Pinpoint the cell where the given text exists, returning its [X, Y] midpoint coordinate. 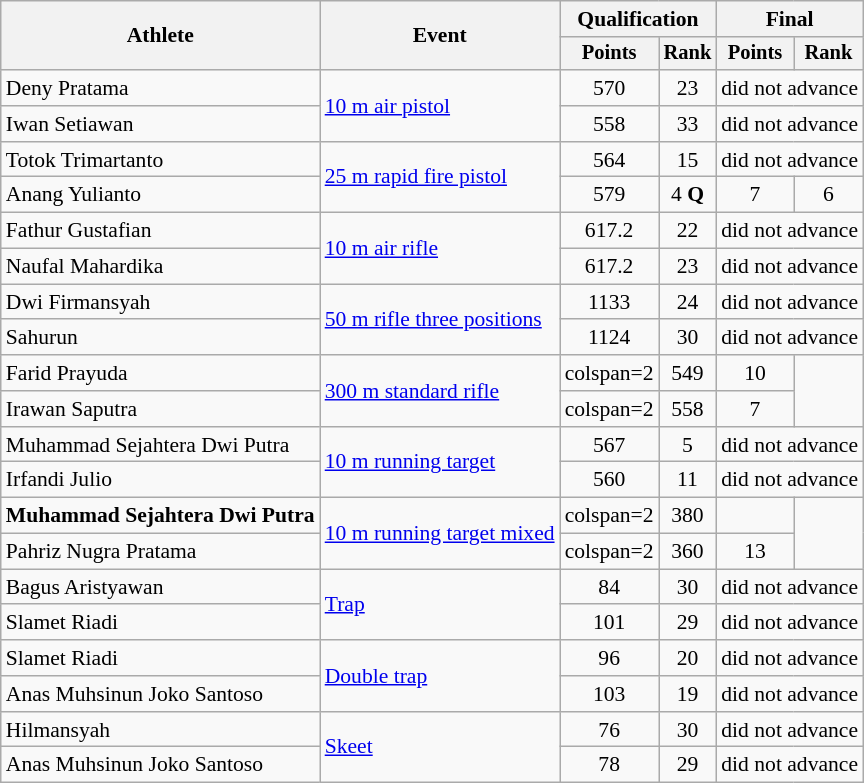
Deny Pratama [160, 88]
25 m rapid fire pistol [440, 178]
10 m running target mixed [440, 534]
103 [610, 694]
1133 [610, 302]
Fathur Gustafian [160, 231]
Irawan Saputra [160, 409]
Farid Prayuda [160, 373]
Qualification [638, 19]
78 [610, 765]
Iwan Setiawan [160, 124]
564 [610, 160]
84 [610, 587]
Pahriz Nugra Pratama [160, 552]
Final [790, 19]
560 [610, 480]
10 m running target [440, 462]
Sahurun [160, 338]
10 m air pistol [440, 106]
10 m air rifle [440, 248]
20 [688, 658]
Naufal Mahardika [160, 267]
24 [688, 302]
13 [754, 552]
567 [610, 445]
15 [688, 160]
Athlete [160, 36]
76 [610, 730]
10 [754, 373]
33 [688, 124]
549 [688, 373]
360 [688, 552]
Anang Yulianto [160, 195]
Double trap [440, 676]
570 [610, 88]
Bagus Aristyawan [160, 587]
Skeet [440, 748]
380 [688, 516]
Irfandi Julio [160, 480]
1124 [610, 338]
11 [688, 480]
4 Q [688, 195]
Event [440, 36]
5 [688, 445]
300 m standard rifle [440, 390]
6 [828, 195]
579 [610, 195]
Trap [440, 604]
22 [688, 231]
50 m rifle three positions [440, 320]
19 [688, 694]
Totok Trimartanto [160, 160]
96 [610, 658]
101 [610, 623]
Dwi Firmansyah [160, 302]
Hilmansyah [160, 730]
